Find where the given text appears and provide that cell's center as [X, Y] coordinate. 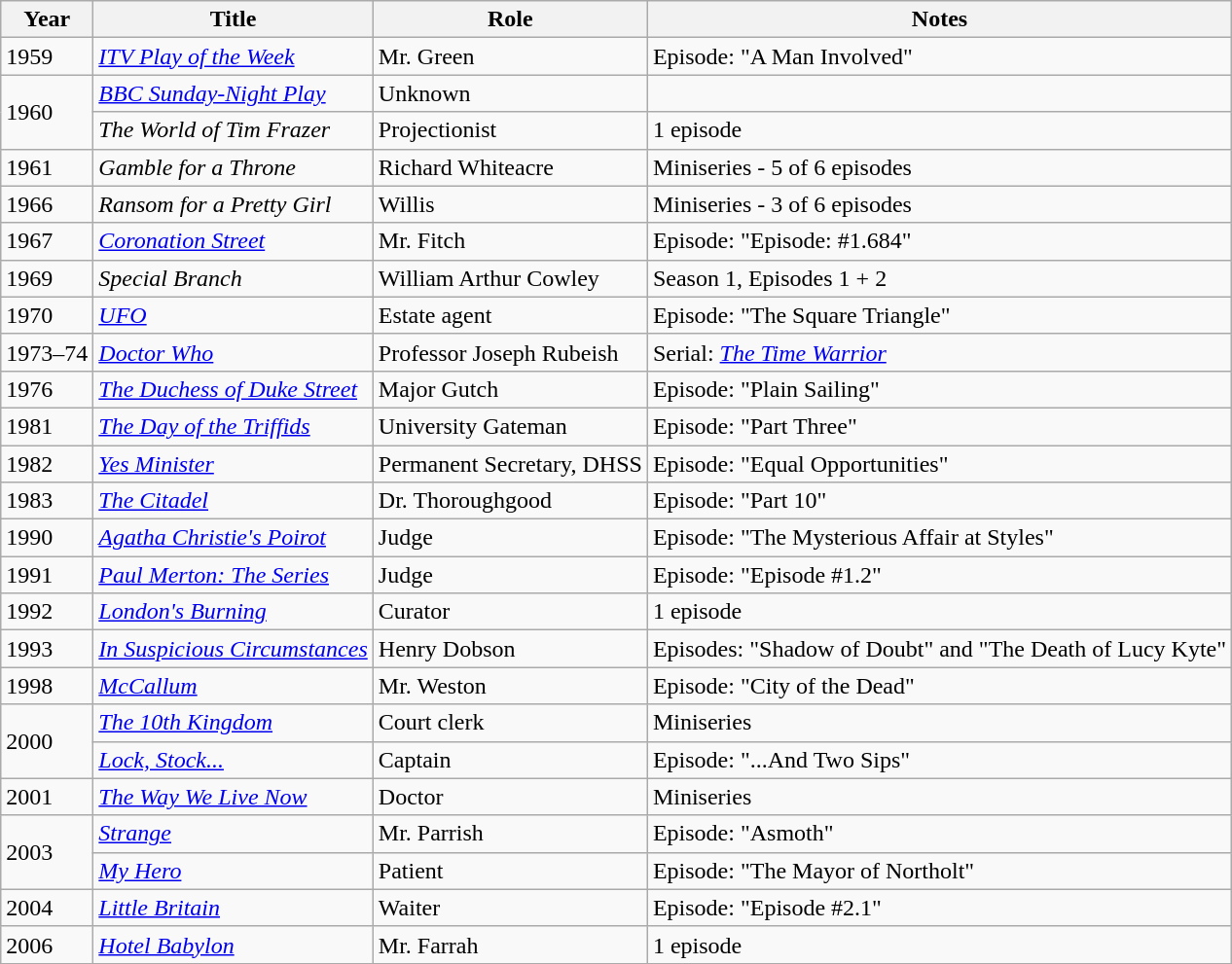
1991 [47, 575]
Mr. Farrah [510, 945]
Captain [510, 760]
2000 [47, 741]
UFO [234, 315]
Episodes: "Shadow of Doubt" and "The Death of Lucy Kyte" [939, 649]
Title [234, 19]
Paul Merton: The Series [234, 575]
Special Branch [234, 278]
ITV Play of the Week [234, 56]
Episode: "Episode: #1.684" [939, 241]
2006 [47, 945]
Episode: "Asmoth" [939, 834]
University Gateman [510, 426]
Mr. Green [510, 56]
Curator [510, 612]
Richard Whiteacre [510, 167]
Role [510, 19]
My Hero [234, 871]
The Day of the Triffids [234, 426]
Projectionist [510, 130]
1969 [47, 278]
Doctor Who [234, 352]
Episode: "A Man Involved" [939, 56]
In Suspicious Circumstances [234, 649]
Waiter [510, 908]
2003 [47, 852]
The Citadel [234, 501]
Year [47, 19]
Hotel Babylon [234, 945]
London's Burning [234, 612]
1960 [47, 112]
William Arthur Cowley [510, 278]
Mr. Weston [510, 686]
Episode: "City of the Dead" [939, 686]
Little Britain [234, 908]
Unknown [510, 93]
Coronation Street [234, 241]
Episode: "The Mayor of Northolt" [939, 871]
Serial: The Time Warrior [939, 352]
Mr. Fitch [510, 241]
Willis [510, 204]
1992 [47, 612]
Henry Dobson [510, 649]
2004 [47, 908]
1961 [47, 167]
Episode: "Part 10" [939, 501]
1993 [47, 649]
Episode: "The Square Triangle" [939, 315]
Patient [510, 871]
Episode: "Episode #2.1" [939, 908]
Episode: "Episode #1.2" [939, 575]
1970 [47, 315]
Professor Joseph Rubeish [510, 352]
1967 [47, 241]
McCallum [234, 686]
The Duchess of Duke Street [234, 389]
1981 [47, 426]
1973–74 [47, 352]
Mr. Parrish [510, 834]
The 10th Kingdom [234, 723]
Estate agent [510, 315]
Notes [939, 19]
Ransom for a Pretty Girl [234, 204]
Doctor [510, 797]
1998 [47, 686]
Lock, Stock... [234, 760]
Court clerk [510, 723]
1976 [47, 389]
The World of Tim Frazer [234, 130]
Season 1, Episodes 1 + 2 [939, 278]
Strange [234, 834]
Miniseries - 5 of 6 episodes [939, 167]
Episode: "The Mysterious Affair at Styles" [939, 538]
2001 [47, 797]
1983 [47, 501]
Agatha Christie's Poirot [234, 538]
Major Gutch [510, 389]
Episode: "Equal Opportunities" [939, 464]
Episode: "Plain Sailing" [939, 389]
Episode: "Part Three" [939, 426]
Episode: "...And Two Sips" [939, 760]
Yes Minister [234, 464]
Dr. Thoroughgood [510, 501]
1982 [47, 464]
Miniseries - 3 of 6 episodes [939, 204]
1966 [47, 204]
1990 [47, 538]
1959 [47, 56]
Gamble for a Throne [234, 167]
The Way We Live Now [234, 797]
Permanent Secretary, DHSS [510, 464]
BBC Sunday-Night Play [234, 93]
